Determine the (x, y) coordinate at the center of the cell enclosing the given text.  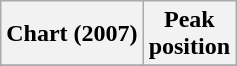
Peakposition (189, 34)
Chart (2007) (72, 34)
